For the text-containing cell, return its midpoint in (x, y) coordinate format. 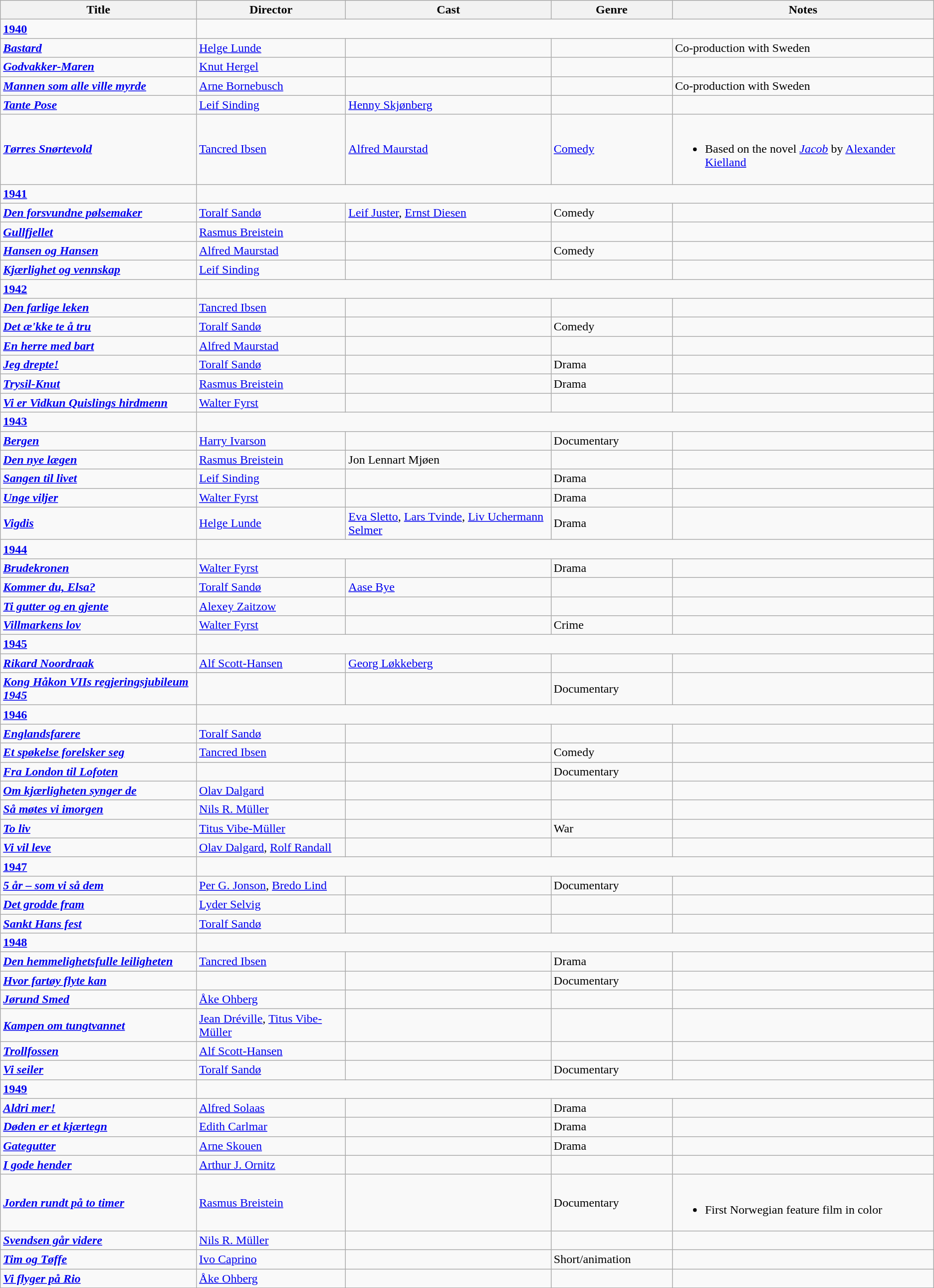
1944 (99, 549)
Hansen og Hansen (99, 251)
Kampen om tungtvannet (99, 1025)
Så møtes vi imorgen (99, 809)
Det grodde fram (99, 904)
Englandsfarere (99, 734)
1941 (99, 194)
Georg Løkkeberg (448, 663)
Eva Sletto, Lars Tvinde, Liv Uchermann Selmer (448, 523)
War (612, 828)
Jørund Smed (99, 1000)
Alfred Solaas (271, 1108)
Kong Håkon VIIs regjeringsjubileum 1945 (99, 689)
Vi er Vidkun Quislings hirdmenn (99, 403)
Rikard Noordraak (99, 663)
Unge viljer (99, 498)
Jorden rundt på to timer (99, 1203)
Bergen (99, 441)
Alexey Zaitzow (271, 606)
Director (271, 10)
Hvor fartøy flyte kan (99, 981)
Genre (612, 10)
Tørres Snørtevold (99, 149)
Jean Dréville, Titus Vibe-Müller (271, 1025)
1949 (99, 1089)
Villmarkens lov (99, 625)
Arne Bornebusch (271, 86)
1946 (99, 715)
Ti gutter og en gjente (99, 606)
Den forsvundne pølsemaker (99, 213)
Sankt Hans fest (99, 924)
I gode hender (99, 1165)
Fra London til Lofoten (99, 772)
Bastard (99, 48)
Aase Bye (448, 587)
Ivo Caprino (271, 1259)
Gullfjellet (99, 232)
Knut Hergel (271, 67)
Vigdis (99, 523)
First Norwegian feature film in color (803, 1203)
Cast (448, 10)
Title (99, 10)
Trollfossen (99, 1051)
Mannen som alle ville myrde (99, 86)
Short/animation (612, 1259)
Titus Vibe-Müller (271, 828)
Harry Ivarson (271, 441)
Brudekronen (99, 568)
Tim og Tøffe (99, 1259)
Olav Dalgard, Rolf Randall (271, 847)
To liv (99, 828)
Olav Dalgard (271, 790)
Crime (612, 625)
1942 (99, 289)
Gategutter (99, 1146)
Om kjærligheten synger de (99, 790)
Henny Skjønberg (448, 105)
Lyder Selvig (271, 904)
Kommer du, Elsa? (99, 587)
Jon Lennart Mjøen (448, 460)
Tante Pose (99, 105)
Jeg drepte! (99, 365)
Vi flyger på Rio (99, 1278)
Den farlige leken (99, 308)
Per G. Jonson, Bredo Lind (271, 885)
1948 (99, 943)
Et spøkelse forelsker seg (99, 753)
Det æ'kke te å tru (99, 327)
Vi seiler (99, 1070)
Kjærlighet og vennskap (99, 269)
1945 (99, 644)
En herre med bart (99, 346)
Edith Carlmar (271, 1127)
Godvakker-Maren (99, 67)
Vi vil leve (99, 847)
Sangen til livet (99, 479)
Døden er et kjærtegn (99, 1127)
Notes (803, 10)
Based on the novel Jacob by Alexander Kielland (803, 149)
1943 (99, 422)
Aldri mer! (99, 1108)
Den hemmelighetsfulle leiligheten (99, 962)
Svendsen går videre (99, 1240)
5 år – som vi så dem (99, 885)
Leif Juster, Ernst Diesen (448, 213)
Arthur J. Ornitz (271, 1165)
1947 (99, 866)
1940 (99, 29)
Arne Skouen (271, 1146)
Den nye lægen (99, 460)
Trysil-Knut (99, 384)
